Return (x, y) of the center of cell containing provided text 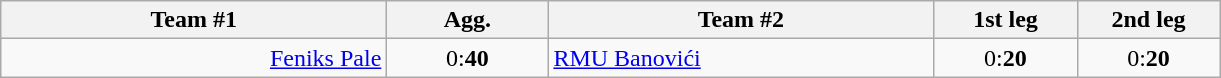
Feniks Pale (194, 58)
1st leg (1006, 20)
Team #2 (741, 20)
RMU Banovići (741, 58)
0:40 (468, 58)
Team #1 (194, 20)
Agg. (468, 20)
2nd leg (1148, 20)
